Return the [x, y] coordinate for the center point of the cell that contains the specified text.  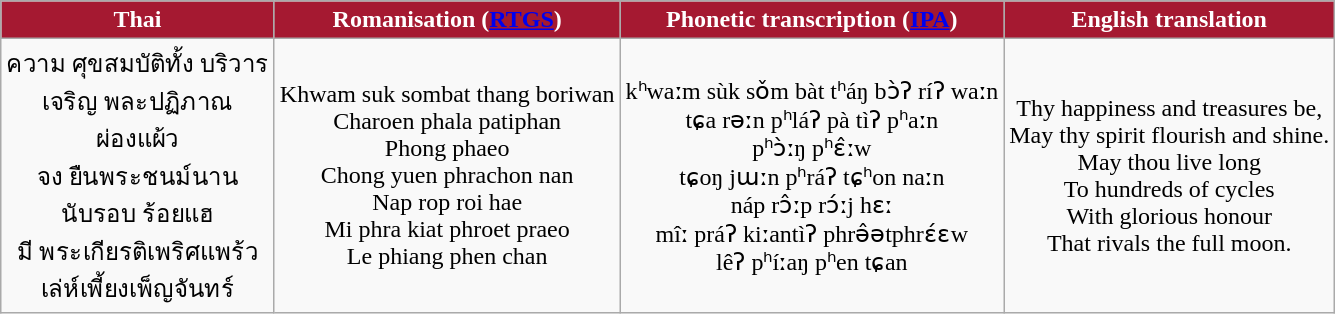
Khwam suk sombat thang boriwanCharoen phala patiphanPhong phaeoChong yuen phrachon nanNap rop roi haeMi phra kiat phroet praeoLe phiang phen chan [447, 176]
Romanisation (RTGS) [447, 20]
Thai [138, 20]
Phonetic transcription (IPA) [812, 20]
English translation [1170, 20]
ความ ศุขสมบัติทั้ง บริวารเจริญ พละปฏิภาณผ่องแผ้วจง ยืนพระชนม์นานนับรอบ ร้อยแฮมี พระเกียรติเพริศแพร้วเล่ห์เพี้ยงเพ็ญจันทร์ [138, 176]
